Locate the cell with the specified text and output its [x, y] center coordinate. 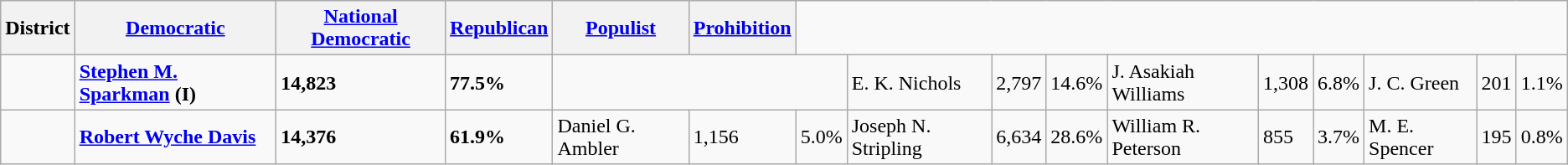
2,797 [1019, 82]
National Democratic [361, 28]
1,156 [742, 137]
5.0% [821, 137]
61.9% [499, 137]
Republican [499, 28]
J. C. Green [1421, 82]
E. K. Nichols [919, 82]
14.6% [1077, 82]
J. Asakiah Williams [1183, 82]
Stephen M. Sparkman (I) [175, 82]
Prohibition [742, 28]
Populist [621, 28]
201 [1496, 82]
Daniel G. Ambler [621, 137]
6,634 [1019, 137]
M. E. Spencer [1421, 137]
6.8% [1338, 82]
District [38, 28]
1,308 [1285, 82]
14,823 [361, 82]
Robert Wyche Davis [175, 137]
Democratic [175, 28]
0.8% [1541, 137]
77.5% [499, 82]
William R. Peterson [1183, 137]
28.6% [1077, 137]
855 [1285, 137]
14,376 [361, 137]
Joseph N. Stripling [919, 137]
1.1% [1541, 82]
3.7% [1338, 137]
195 [1496, 137]
